Extract the [X, Y] coordinate from the center of the cell holding the provided text.  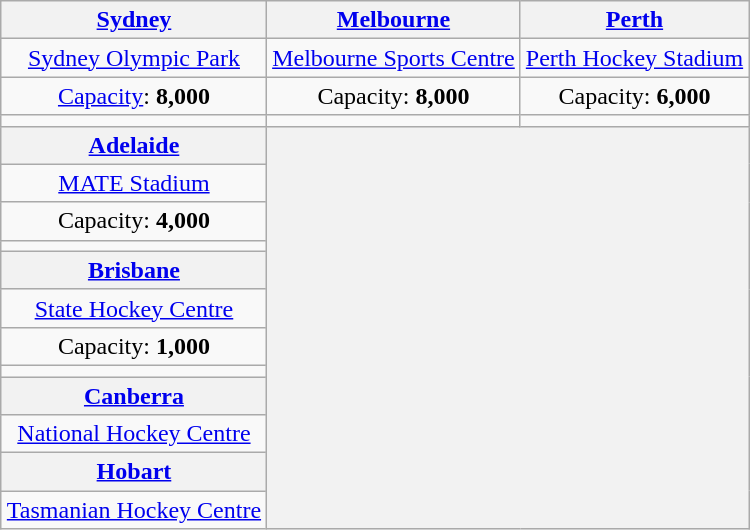
Brisbane [134, 270]
Adelaide [134, 145]
National Hockey Centre [134, 434]
Capacity: 6,000 [634, 96]
Capacity: 4,000 [134, 221]
Sydney [134, 20]
Canberra [134, 395]
Perth [634, 20]
Sydney Olympic Park [134, 58]
Hobart [134, 472]
Tasmanian Hockey Centre [134, 510]
State Hockey Centre [134, 308]
MATE Stadium [134, 183]
Perth Hockey Stadium [634, 58]
Melbourne Sports Centre [394, 58]
Melbourne [394, 20]
Capacity: 1,000 [134, 346]
